Find where the given text appears and provide that cell's center as [X, Y] coordinate. 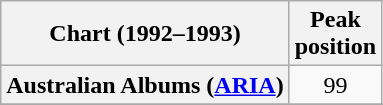
Peakposition [335, 34]
99 [335, 85]
Australian Albums (ARIA) [145, 85]
Chart (1992–1993) [145, 34]
